Locate the cell with the specified text and output its [x, y] center coordinate. 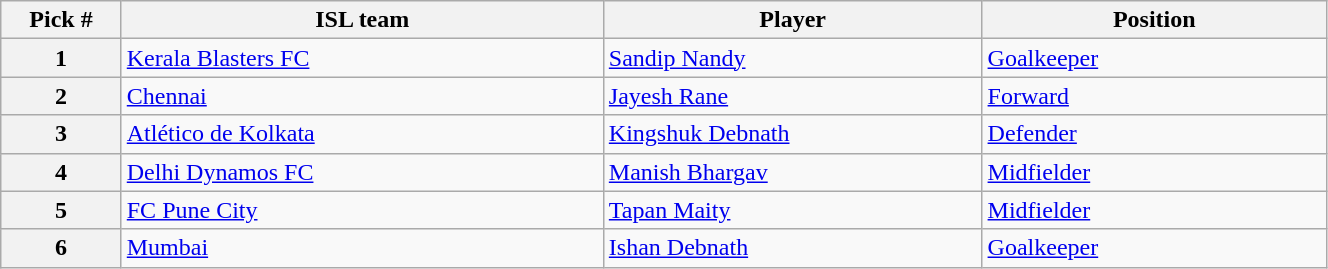
Kerala Blasters FC [362, 58]
6 [61, 248]
3 [61, 134]
Manish Bhargav [792, 172]
Player [792, 20]
Tapan Maity [792, 210]
Chennai [362, 96]
1 [61, 58]
4 [61, 172]
FC Pune City [362, 210]
ISL team [362, 20]
Jayesh Rane [792, 96]
Atlético de Kolkata [362, 134]
2 [61, 96]
Delhi Dynamos FC [362, 172]
Forward [1154, 96]
5 [61, 210]
Kingshuk Debnath [792, 134]
Ishan Debnath [792, 248]
Mumbai [362, 248]
Pick # [61, 20]
Position [1154, 20]
Sandip Nandy [792, 58]
Defender [1154, 134]
